Provide the (x, y) coordinate of the cell's center where the given text is located.  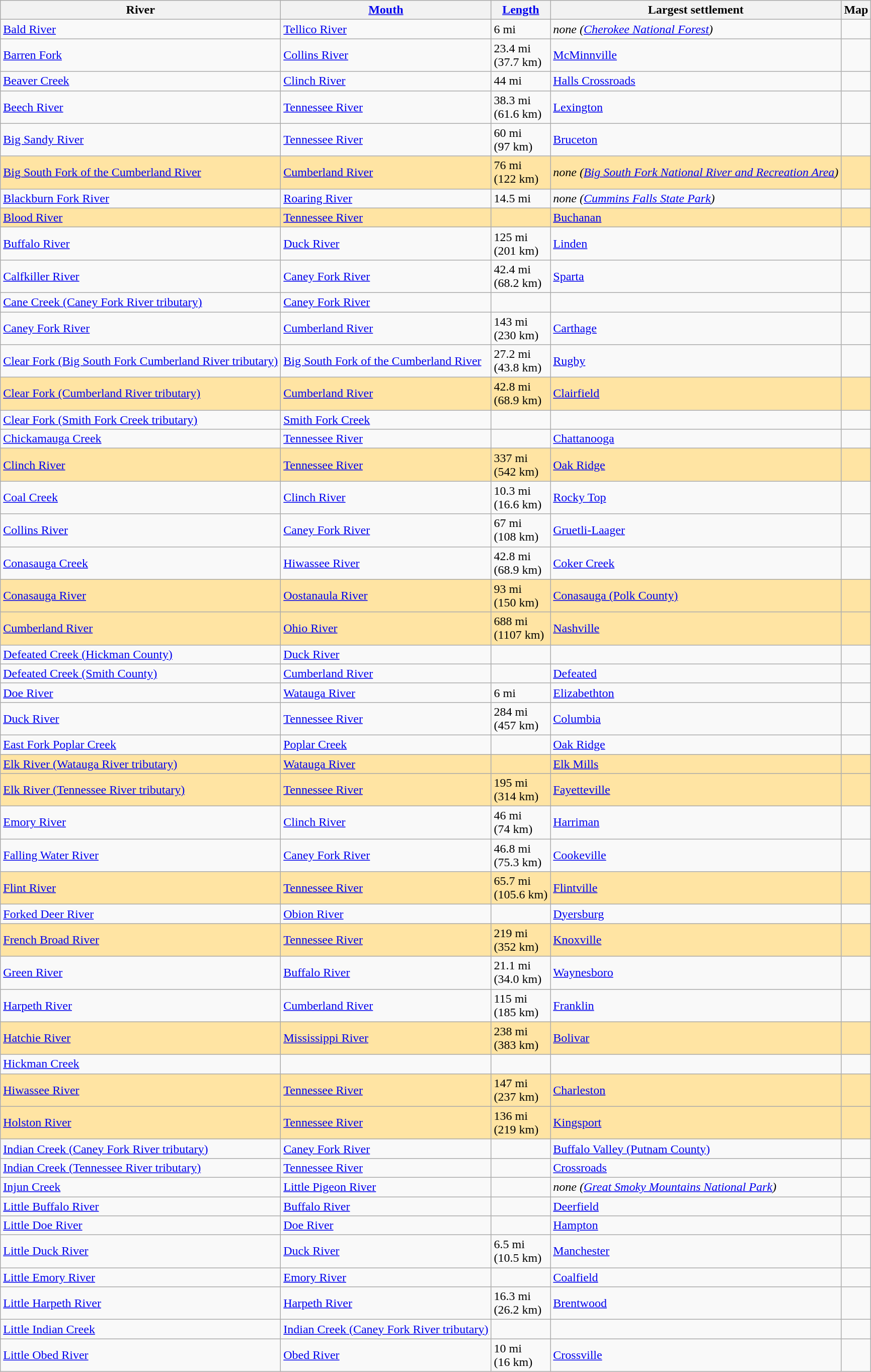
Cookeville (696, 856)
Oostanaula River (386, 596)
44 mi (521, 81)
Nashville (696, 628)
Conasauga (Polk County) (696, 596)
Clairfield (696, 394)
Brentwood (696, 1304)
McMinnville (696, 55)
238 mi(383 km) (521, 1038)
Buffalo Valley (Putnam County) (696, 1149)
Beaver Creek (141, 81)
Hatchie River (141, 1038)
688 mi(1107 km) (521, 628)
Conasauga River (141, 596)
Carthage (696, 328)
Defeated Creek (Hickman County) (141, 654)
Knoxville (696, 940)
Kingsport (696, 1122)
Elk River (Watauga River tributary) (141, 764)
Elk Mills (696, 764)
147 mi(237 km) (521, 1090)
Holston River (141, 1122)
Falling Water River (141, 856)
Ohio River (386, 628)
Largest settlement (696, 10)
Roaring River (386, 198)
Hickman Creek (141, 1064)
67 mi(108 km) (521, 530)
195 mi(314 km) (521, 790)
Obed River (386, 1355)
27.2 mi(43.8 km) (521, 361)
Chickamauga Creek (141, 439)
Blood River (141, 217)
Crossroads (696, 1168)
Linden (696, 244)
Manchester (696, 1251)
Injun Creek (141, 1187)
6.5 mi(10.5 km) (521, 1251)
23.4 mi(37.7 km) (521, 55)
Indian Creek (Tennessee River tributary) (141, 1168)
Coker Creek (696, 563)
Barren Fork (141, 55)
143 mi(230 km) (521, 328)
River (141, 10)
none (Cummins Falls State Park) (696, 198)
115 mi(185 km) (521, 1006)
Chattanooga (696, 439)
38.3 mi(61.6 km) (521, 107)
Hampton (696, 1226)
Sparta (696, 276)
46 mi(74 km) (521, 822)
Charleston (696, 1090)
60 mi(97 km) (521, 140)
Obion River (386, 914)
Gruetli-Laager (696, 530)
Blackburn Fork River (141, 198)
Little Duck River (141, 1251)
Little Buffalo River (141, 1206)
Franklin (696, 1006)
Little Indian Creek (141, 1329)
14.5 mi (521, 198)
42.4 mi(68.2 km) (521, 276)
136 mi(219 km) (521, 1122)
Bald River (141, 29)
none (Great Smoky Mountains National Park) (696, 1187)
Defeated (696, 673)
10.3 mi(16.6 km) (521, 497)
Buchanan (696, 217)
93 mi(150 km) (521, 596)
Flintville (696, 888)
Length (521, 10)
Flint River (141, 888)
Halls Crossroads (696, 81)
284 mi(457 km) (521, 719)
16.3 mi(26.2 km) (521, 1304)
Little Obed River (141, 1355)
Poplar Creek (386, 744)
Crossville (696, 1355)
French Broad River (141, 940)
10 mi(16 km) (521, 1355)
Elizabethton (696, 693)
Coal Creek (141, 497)
Waynesboro (696, 972)
Cane Creek (Caney Fork River tributary) (141, 302)
Clear Fork (Smith Fork Creek tributary) (141, 420)
Harriman (696, 822)
Clear Fork (Cumberland River tributary) (141, 394)
Map (856, 10)
Lexington (696, 107)
Little Doe River (141, 1226)
Defeated Creek (Smith County) (141, 673)
Conasauga Creek (141, 563)
337 mi(542 km) (521, 465)
none (Cherokee National Forest) (696, 29)
Forked Deer River (141, 914)
East Fork Poplar Creek (141, 744)
Big Sandy River (141, 140)
Rugby (696, 361)
Bolivar (696, 1038)
65.7 mi(105.6 km) (521, 888)
Little Emory River (141, 1277)
Mississippi River (386, 1038)
Calfkiller River (141, 276)
219 mi(352 km) (521, 940)
Bruceton (696, 140)
Rocky Top (696, 497)
Beech River (141, 107)
21.1 mi(34.0 km) (521, 972)
Green River (141, 972)
Clear Fork (Big South Fork Cumberland River tributary) (141, 361)
Coalfield (696, 1277)
Deerfield (696, 1206)
125 mi(201 km) (521, 244)
none (Big South Fork National River and Recreation Area) (696, 172)
Little Harpeth River (141, 1304)
Elk River (Tennessee River tributary) (141, 790)
Dyersburg (696, 914)
Columbia (696, 719)
Mouth (386, 10)
Smith Fork Creek (386, 420)
Tellico River (386, 29)
76 mi(122 km) (521, 172)
46.8 mi(75.3 km) (521, 856)
Fayetteville (696, 790)
Little Pigeon River (386, 1187)
